Search for the cell housing the specified text and yield its [X, Y] center coordinate. 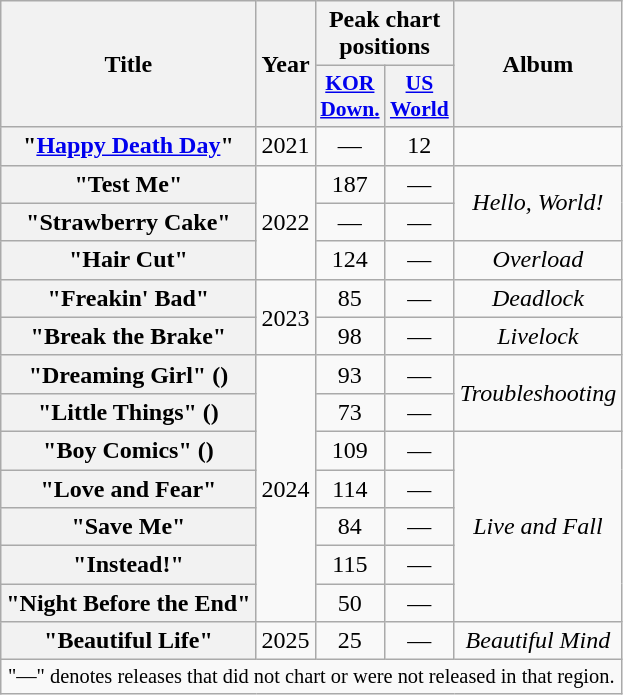
"Love and Fear" [128, 489]
Album [538, 64]
50 [350, 603]
"Night Before the End" [128, 603]
114 [350, 489]
2022 [286, 222]
73 [350, 412]
187 [350, 184]
2024 [286, 488]
Beautiful Mind [538, 641]
Troubleshooting [538, 393]
"Instead!" [128, 565]
"Test Me" [128, 184]
2023 [286, 317]
2025 [286, 641]
"Save Me" [128, 527]
"Happy Death Day" [128, 146]
84 [350, 527]
"—" denotes releases that did not chart or were not released in that region. [312, 677]
93 [350, 374]
"Hair Cut" [128, 260]
USWorld [420, 96]
98 [350, 336]
"Break the Brake" [128, 336]
"Freakin' Bad" [128, 298]
85 [350, 298]
"Little Things" () [128, 412]
Overload [538, 260]
Deadlock [538, 298]
109 [350, 450]
KORDown. [350, 96]
"Strawberry Cake" [128, 222]
124 [350, 260]
Hello, World! [538, 203]
25 [350, 641]
Peak chartpositions [384, 34]
Title [128, 64]
Live and Fall [538, 526]
"Dreaming Girl" () [128, 374]
Year [286, 64]
Livelock [538, 336]
2021 [286, 146]
115 [350, 565]
"Beautiful Life" [128, 641]
12 [420, 146]
"Boy Comics" () [128, 450]
